Capture the cell that displays the provided text and extract its [x, y] central coordinate. 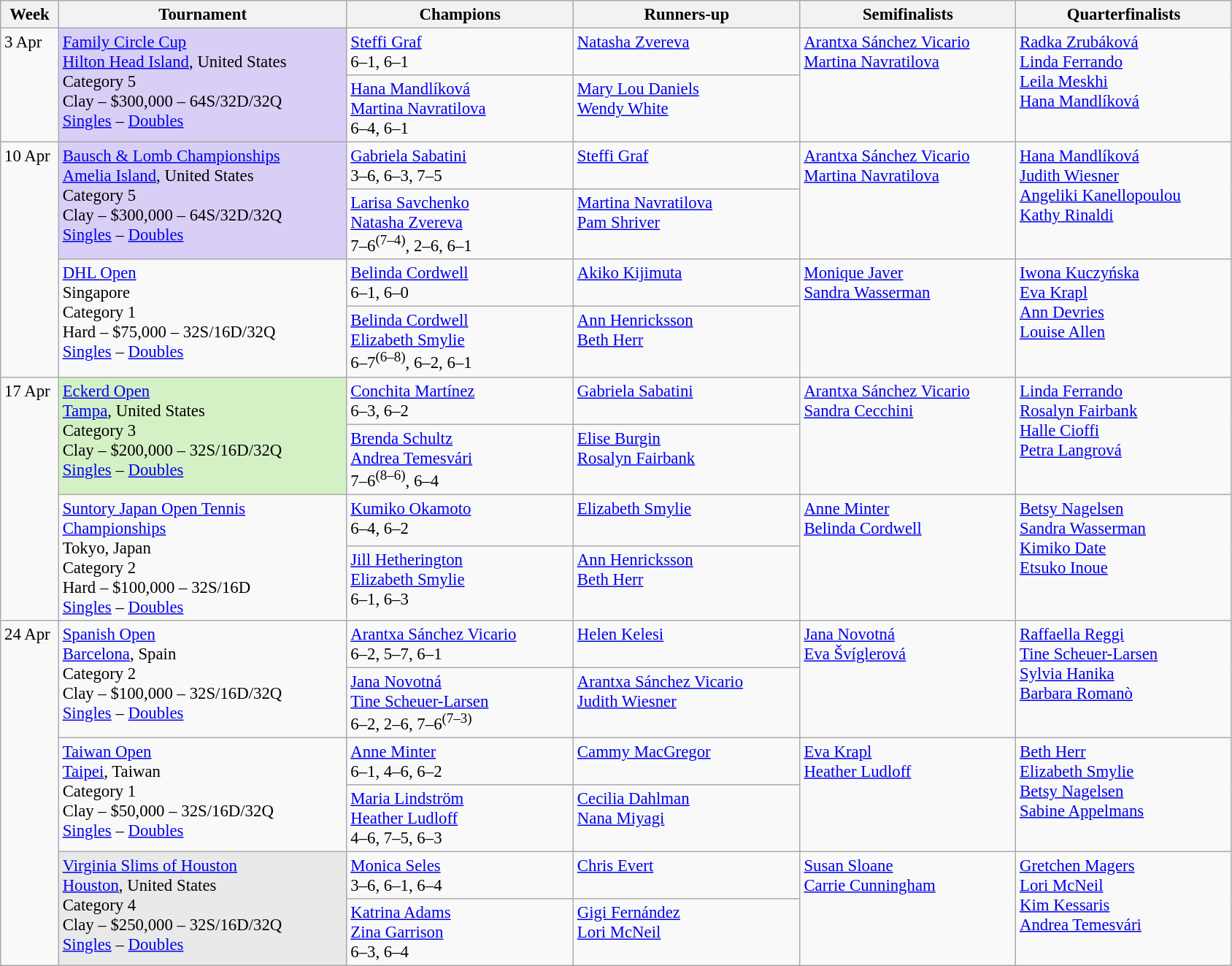
Jana Novotná Eva Švíglerová [908, 679]
Runners-up [688, 15]
Champions [460, 15]
Monica Seles3–6, 6–1, 6–4 [460, 876]
Virginia Slims of Houston Houston, United StatesCategory 4 Clay – $250,000 – 32S/16D/32Q Singles – Doubles [203, 909]
Quarterfinalists [1124, 15]
3 Apr [30, 85]
Katrina Adams Zina Garrison6–3, 6–4 [460, 932]
Anne Minter Belinda Cordwell [908, 558]
Gabriela Sabatini3–6, 6–3, 7–5 [460, 166]
Elise Burgin Rosalyn Fairbank [688, 459]
Gabriela Sabatini [688, 400]
Jill Hetherington Elizabeth Smylie6–1, 6–3 [460, 583]
Beth Herr Elizabeth Smylie Betsy Nagelsen Sabine Appelmans [1124, 794]
Iwona Kuczyńska Eva Krapl Ann Devries Louise Allen [1124, 318]
24 Apr [30, 793]
Tournament [203, 15]
Linda Ferrando Rosalyn Fairbank Halle Cioffi Petra Langrová [1124, 435]
17 Apr [30, 498]
Spanish Open Barcelona, SpainCategory 2 Clay – $100,000 – 32S/16D/32Q Singles – Doubles [203, 679]
Bausch & Lomb Championships Amelia Island, United StatesCategory 5 Clay – $300,000 – 64S/32D/32Q Singles – Doubles [203, 202]
Belinda Cordwell6–1, 6–0 [460, 283]
Arantxa Sánchez Vicario6–2, 5–7, 6–1 [460, 644]
Steffi Graf6–1, 6–1 [460, 53]
Family Circle CupHilton Head Island, United StatesCategory 5 Clay – $300,000 – 64S/32D/32Q Singles – Doubles [203, 85]
Suntory Japan Open Tennis Championships Tokyo, JapanCategory 2 Hard – $100,000 – 32S/16D Singles – Doubles [203, 558]
Gretchen Magers Lori McNeil Kim Kessaris Andrea Temesvári [1124, 909]
Radka Zrubáková Linda Ferrando Leila Meskhi Hana Mandlíková [1124, 85]
Taiwan Open Taipei, TaiwanCategory 1 Clay – $50,000 – 32S/16D/32Q Singles – Doubles [203, 794]
Chris Evert [688, 876]
10 Apr [30, 260]
Cammy MacGregor [688, 761]
Cecilia Dahlman Nana Miyagi [688, 819]
Larisa Savchenko Natasha Zvereva7–6(7–4), 2–6, 6–1 [460, 224]
Brenda Schultz Andrea Temesvári7–6(8–6), 6–4 [460, 459]
Jana Novotná Tine Scheuer-Larsen6–2, 2–6, 7–6(7–3) [460, 702]
Arantxa Sánchez Vicario Sandra Cecchini [908, 435]
Hana Mandlíková Judith Wiesner Angeliki Kanellopoulou Kathy Rinaldi [1124, 202]
Eva Krapl Heather Ludloff [908, 794]
Conchita Martínez6–3, 6–2 [460, 400]
Elizabeth Smylie [688, 520]
Monique Javer Sandra Wasserman [908, 318]
Belinda Cordwell Elizabeth Smylie6–7(6–8), 6–2, 6–1 [460, 342]
Raffaella Reggi Tine Scheuer-Larsen Sylvia Hanika Barbara Romanò [1124, 679]
Akiko Kijimuta [688, 283]
Anne Minter6–1, 4–6, 6–2 [460, 761]
DHL Open SingaporeCategory 1 Hard – $75,000 – 32S/16D/32Q Singles – Doubles [203, 318]
Maria Lindström Heather Ludloff4–6, 7–5, 6–3 [460, 819]
Eckerd Open Tampa, United StatesCategory 3 Clay – $200,000 – 32S/16D/32Q Singles – Doubles [203, 435]
Hana Mandlíková Martina Navratilova6–4, 6–1 [460, 109]
Mary Lou Daniels Wendy White [688, 109]
Kumiko Okamoto6–4, 6–2 [460, 520]
Gigi Fernández Lori McNeil [688, 932]
Betsy Nagelsen Sandra Wasserman Kimiko Date Etsuko Inoue [1124, 558]
Natasha Zvereva [688, 53]
Semifinalists [908, 15]
Week [30, 15]
Arantxa Sánchez Vicario Judith Wiesner [688, 702]
Helen Kelesi [688, 644]
Martina Navratilova Pam Shriver [688, 224]
Susan Sloane Carrie Cunningham [908, 909]
Steffi Graf [688, 166]
